Detect which cell encompasses the target text, then output its [X, Y] center coordinate. 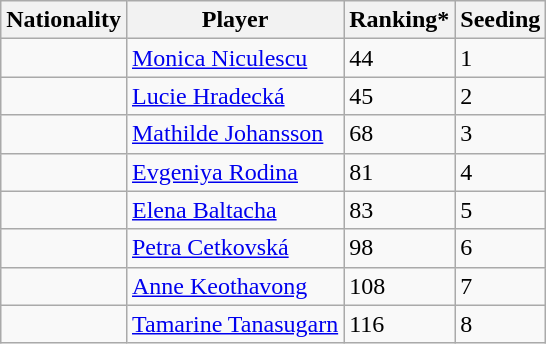
116 [400, 324]
83 [400, 210]
Tamarine Tanasugarn [234, 324]
Elena Baltacha [234, 210]
3 [500, 134]
44 [400, 58]
Ranking* [400, 20]
Evgeniya Rodina [234, 172]
98 [400, 248]
Player [234, 20]
45 [400, 96]
68 [400, 134]
81 [400, 172]
Seeding [500, 20]
108 [400, 286]
Petra Cetkovská [234, 248]
4 [500, 172]
1 [500, 58]
5 [500, 210]
7 [500, 286]
8 [500, 324]
Anne Keothavong [234, 286]
2 [500, 96]
Lucie Hradecká [234, 96]
Nationality [64, 20]
6 [500, 248]
Monica Niculescu [234, 58]
Mathilde Johansson [234, 134]
